Pinpoint the cell where the given text exists, returning its (X, Y) midpoint coordinate. 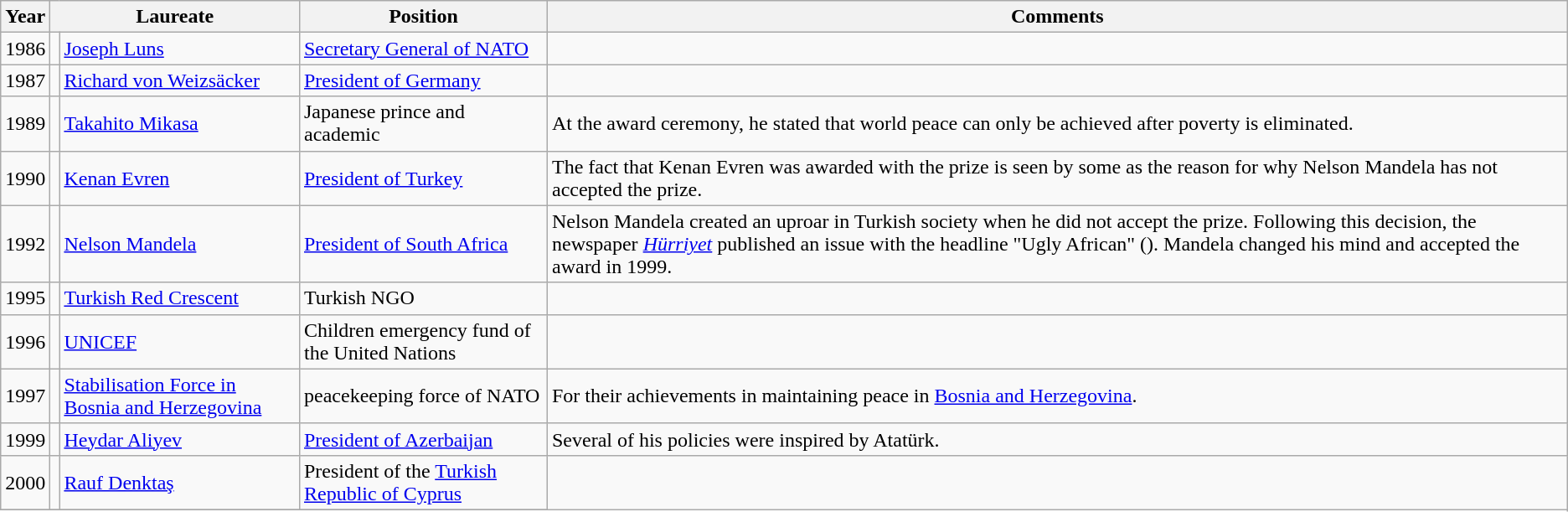
Children emergency fund of the United Nations (423, 342)
Heydar Aliyev (179, 439)
Several of his policies were inspired by Atatürk. (1057, 439)
Richard von Weizsäcker (179, 80)
Turkish NGO (423, 298)
Joseph Luns (179, 49)
1999 (25, 439)
Year (25, 17)
Position (423, 17)
President of South Africa (423, 244)
1997 (25, 396)
Japanese prince and academic (423, 124)
UNICEF (179, 342)
The fact that Kenan Evren was awarded with the prize is seen by some as the reason for why Nelson Mandela has not accepted the prize. (1057, 178)
1987 (25, 80)
1989 (25, 124)
Kenan Evren (179, 178)
Laureate (175, 17)
For their achievements in maintaining peace in Bosnia and Herzegovina. (1057, 396)
Turkish Red Crescent (179, 298)
1990 (25, 178)
Secretary General of NATO (423, 49)
Comments (1057, 17)
Stabilisation Force in Bosnia and Herzegovina (179, 396)
Takahito Mikasa (179, 124)
1996 (25, 342)
President of the Turkish Republic of Cyprus (423, 483)
Rauf Denktaş (179, 483)
At the award ceremony, he stated that world peace can only be achieved after poverty is eliminated. (1057, 124)
1995 (25, 298)
President of Azerbaijan (423, 439)
2000 (25, 483)
Nelson Mandela (179, 244)
1992 (25, 244)
President of Germany (423, 80)
peacekeeping force of NATO (423, 396)
President of Turkey (423, 178)
1986 (25, 49)
